Return [X, Y] of the center of cell containing provided text 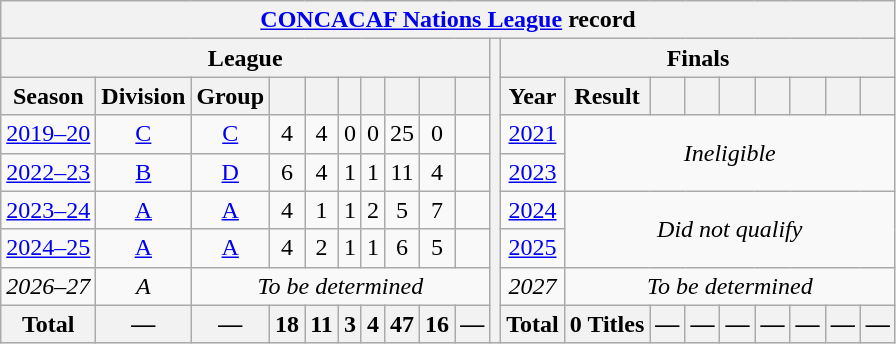
B [144, 172]
2023 [533, 172]
Season [48, 96]
Result [607, 96]
Year [533, 96]
2024–25 [48, 248]
3 [350, 324]
0 Titles [607, 324]
2025 [533, 248]
2027 [533, 286]
CONCACAF Nations League record [448, 20]
League [246, 58]
Finals [698, 58]
Ineligible [730, 153]
Did not qualify [730, 229]
2019–20 [48, 134]
7 [438, 210]
D [230, 172]
2026–27 [48, 286]
Group [230, 96]
2024 [533, 210]
18 [288, 324]
Division [144, 96]
2021 [533, 134]
2022–23 [48, 172]
2023–24 [48, 210]
47 [402, 324]
16 [438, 324]
25 [402, 134]
